Scan for the cell matching the given text and deliver its (X, Y) coordinate at center. 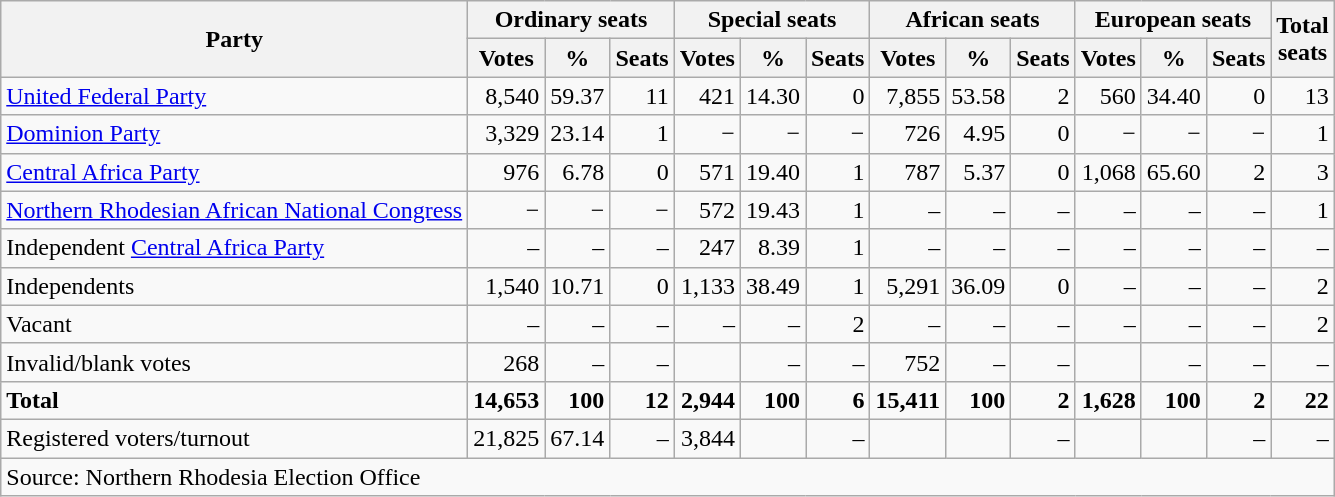
12 (642, 400)
Special seats (772, 20)
19.40 (772, 172)
United Federal Party (234, 96)
Registered voters/turnout (234, 438)
752 (908, 362)
268 (506, 362)
Vacant (234, 324)
21,825 (506, 438)
14,653 (506, 400)
Northern Rhodesian African National Congress (234, 210)
53.58 (978, 96)
726 (908, 134)
571 (707, 172)
13 (1303, 96)
Totalseats (1303, 39)
4.95 (978, 134)
11 (642, 96)
59.37 (578, 96)
1,068 (1108, 172)
Dominion Party (234, 134)
1,628 (1108, 400)
Total (234, 400)
Independent Central Africa Party (234, 248)
23.14 (578, 134)
22 (1303, 400)
38.49 (772, 286)
976 (506, 172)
572 (707, 210)
Invalid/blank votes (234, 362)
8,540 (506, 96)
Ordinary seats (572, 20)
1,540 (506, 286)
Party (234, 39)
10.71 (578, 286)
65.60 (1174, 172)
36.09 (978, 286)
African seats (972, 20)
34.40 (1174, 96)
Source: Northern Rhodesia Election Office (668, 477)
1,133 (707, 286)
67.14 (578, 438)
3 (1303, 172)
6.78 (578, 172)
15,411 (908, 400)
14.30 (772, 96)
19.43 (772, 210)
2,944 (707, 400)
5.37 (978, 172)
787 (908, 172)
5,291 (908, 286)
Independents (234, 286)
560 (1108, 96)
7,855 (908, 96)
European seats (1173, 20)
8.39 (772, 248)
3,329 (506, 134)
3,844 (707, 438)
421 (707, 96)
6 (838, 400)
Central Africa Party (234, 172)
247 (707, 248)
